Identify which cell holds the provided text, then report its (X, Y) central coordinate. 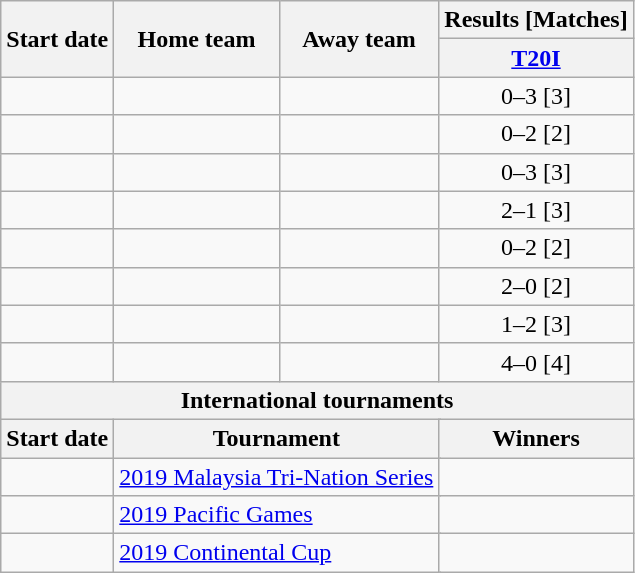
1–2 [3] (536, 324)
T20I (536, 58)
2–1 [3] (536, 210)
Home team (196, 39)
2019 Continental Cup (276, 553)
2–0 [2] (536, 286)
4–0 [4] (536, 362)
Results [Matches] (536, 20)
2019 Malaysia Tri-Nation Series (276, 477)
2019 Pacific Games (276, 515)
Tournament (276, 438)
Winners (536, 438)
International tournaments (317, 400)
Away team (359, 39)
